Identify which cell holds the provided text, then report its (X, Y) central coordinate. 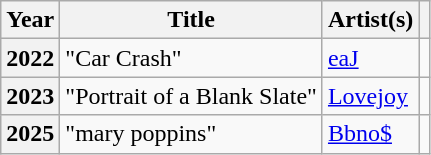
Title (192, 20)
"Portrait of a Blank Slate" (192, 96)
Bbno$ (370, 134)
Year (30, 20)
2023 (30, 96)
2022 (30, 58)
"mary poppins" (192, 134)
Lovejoy (370, 96)
eaJ (370, 58)
2025 (30, 134)
"Car Crash" (192, 58)
Artist(s) (370, 20)
